Return the (X, Y) coordinate for the center point of the cell that contains the specified text.  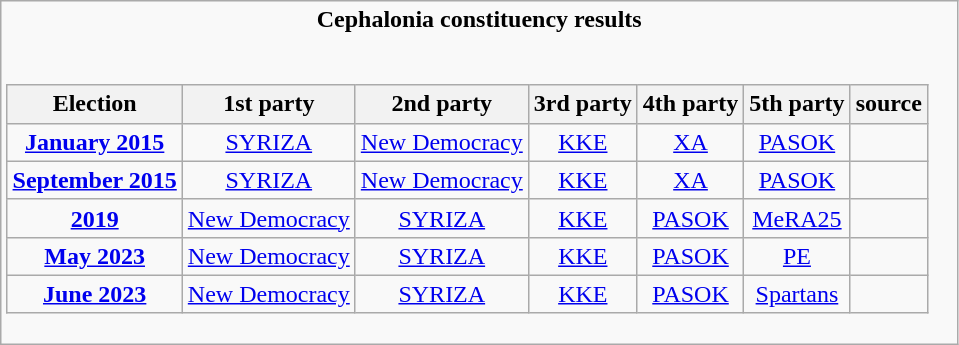
2nd party (442, 104)
source (888, 104)
4th party (690, 104)
1st party (268, 104)
September 2015 (94, 180)
2019 (94, 218)
MeRA25 (797, 218)
3rd party (582, 104)
5th party (797, 104)
Election (94, 104)
May 2023 (94, 256)
PE (797, 256)
Spartans (797, 294)
January 2015 (94, 142)
June 2023 (94, 294)
